Search for the cell housing the specified text and yield its (x, y) center coordinate. 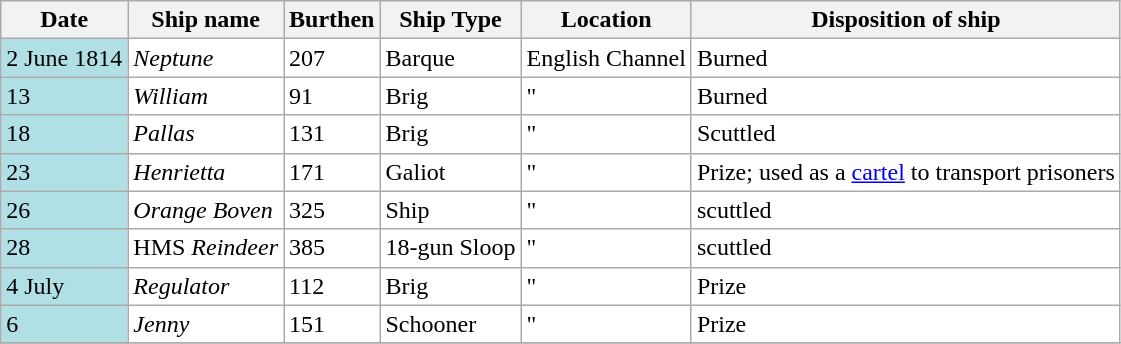
Regulator (206, 286)
26 (64, 210)
112 (332, 286)
Date (64, 20)
28 (64, 248)
18 (64, 134)
Ship name (206, 20)
Henrietta (206, 172)
Jenny (206, 324)
Ship (450, 210)
23 (64, 172)
Burthen (332, 20)
HMS Reindeer (206, 248)
Schooner (450, 324)
Scuttled (906, 134)
Ship Type (450, 20)
Location (606, 20)
131 (332, 134)
325 (332, 210)
Orange Boven (206, 210)
Prize; used as a cartel to transport prisoners (906, 172)
Pallas (206, 134)
91 (332, 96)
William (206, 96)
4 July (64, 286)
English Channel (606, 58)
13 (64, 96)
Galiot (450, 172)
6 (64, 324)
Neptune (206, 58)
171 (332, 172)
385 (332, 248)
151 (332, 324)
2 June 1814 (64, 58)
18-gun Sloop (450, 248)
Disposition of ship (906, 20)
207 (332, 58)
Barque (450, 58)
